From the cell containing the given text, extract its center point as (X, Y) coordinate. 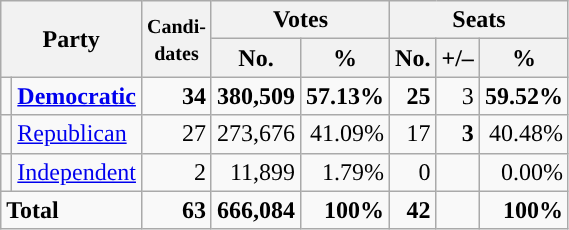
Republican (77, 134)
Votes (300, 20)
1.79% (346, 172)
Democratic (77, 96)
34 (176, 96)
59.52% (524, 96)
380,509 (256, 96)
Party (72, 39)
2 (176, 172)
666,084 (256, 210)
25 (413, 96)
27 (176, 134)
11,899 (256, 172)
Independent (77, 172)
63 (176, 210)
Seats (480, 20)
42 (413, 210)
57.13% (346, 96)
17 (413, 134)
0 (413, 172)
+/– (458, 58)
Total (72, 210)
Candi-dates (176, 39)
40.48% (524, 134)
41.09% (346, 134)
0.00% (524, 172)
273,676 (256, 134)
